Identify which cell holds the provided text, then report its (x, y) central coordinate. 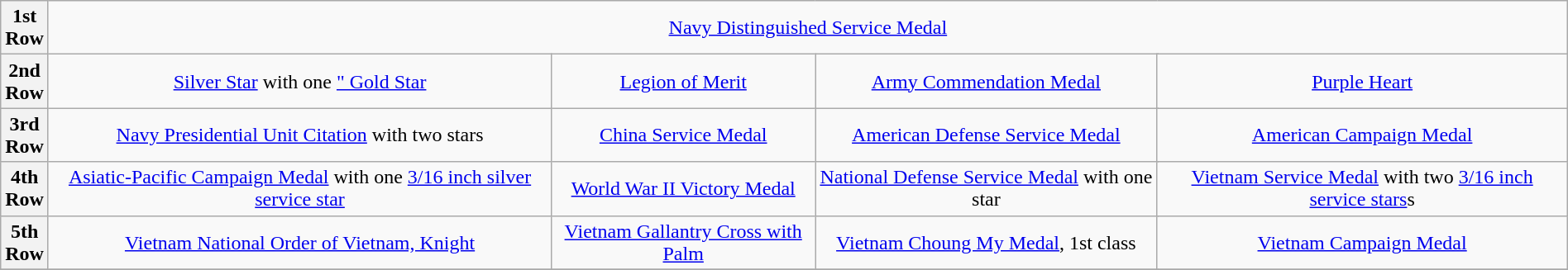
4th Row (25, 188)
Purple Heart (1362, 81)
American Campaign Medal (1362, 135)
Navy Distinguished Service Medal (807, 28)
Vietnam Choung My Medal, 1st class (986, 243)
Vietnam National Order of Vietnam, Knight (299, 243)
China Service Medal (683, 135)
Vietnam Campaign Medal (1362, 243)
Vietnam Gallantry Cross with Palm (683, 243)
Vietnam Service Medal with two 3/16 inch service starss (1362, 188)
Army Commendation Medal (986, 81)
World War II Victory Medal (683, 188)
Navy Presidential Unit Citation with two stars (299, 135)
American Defense Service Medal (986, 135)
Silver Star with one " Gold Star (299, 81)
Asiatic-Pacific Campaign Medal with one 3/16 inch silver service star (299, 188)
Legion of Merit (683, 81)
3rd Row (25, 135)
5th Row (25, 243)
2nd Row (25, 81)
1st Row (25, 28)
National Defense Service Medal with one star (986, 188)
